Detect which cell encompasses the target text, then output its (X, Y) center coordinate. 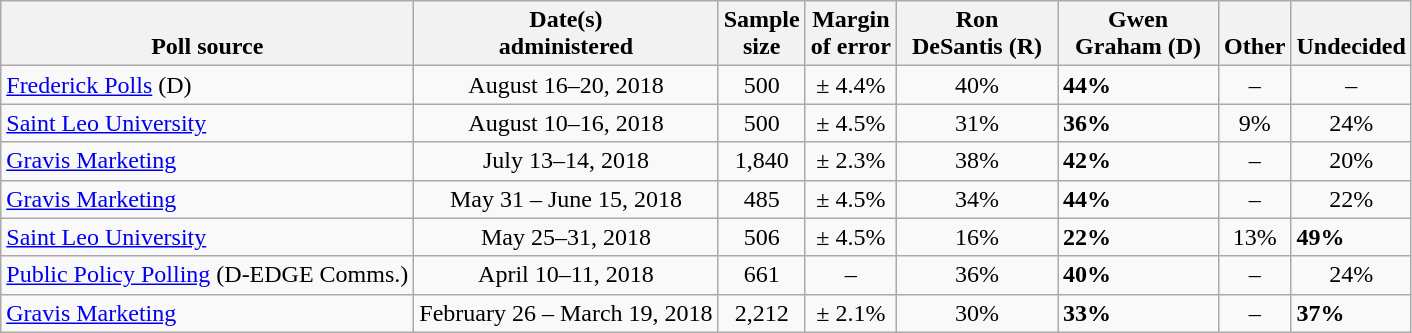
July 13–14, 2018 (566, 161)
Samplesize (762, 34)
38% (976, 161)
± 2.3% (850, 161)
506 (762, 237)
30% (976, 313)
Other (1255, 34)
± 4.4% (850, 85)
34% (976, 199)
33% (1138, 313)
13% (1255, 237)
31% (976, 123)
May 25–31, 2018 (566, 237)
16% (976, 237)
661 (762, 275)
9% (1255, 123)
2,212 (762, 313)
1,840 (762, 161)
Marginof error (850, 34)
August 10–16, 2018 (566, 123)
37% (1351, 313)
Poll source (208, 34)
Undecided (1351, 34)
Frederick Polls (D) (208, 85)
April 10–11, 2018 (566, 275)
February 26 – March 19, 2018 (566, 313)
August 16–20, 2018 (566, 85)
± 2.1% (850, 313)
RonDeSantis (R) (976, 34)
GwenGraham (D) (1138, 34)
20% (1351, 161)
May 31 – June 15, 2018 (566, 199)
49% (1351, 237)
485 (762, 199)
Date(s)administered (566, 34)
Public Policy Polling (D-EDGE Comms.) (208, 275)
42% (1138, 161)
